Scan for the cell matching the given text and deliver its (X, Y) coordinate at center. 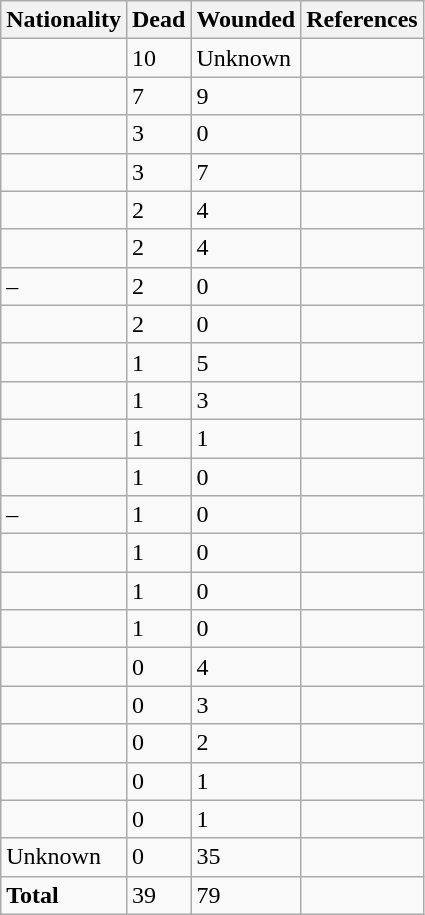
References (362, 20)
Dead (158, 20)
Wounded (246, 20)
79 (246, 895)
35 (246, 857)
5 (246, 362)
39 (158, 895)
9 (246, 96)
10 (158, 58)
Total (64, 895)
Nationality (64, 20)
